Return the [X, Y] coordinate for the center point of the cell that contains the specified text.  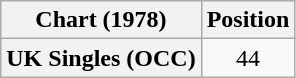
Position [248, 20]
Chart (1978) [101, 20]
UK Singles (OCC) [101, 58]
44 [248, 58]
